Determine the (X, Y) coordinate at the center of the cell enclosing the given text.  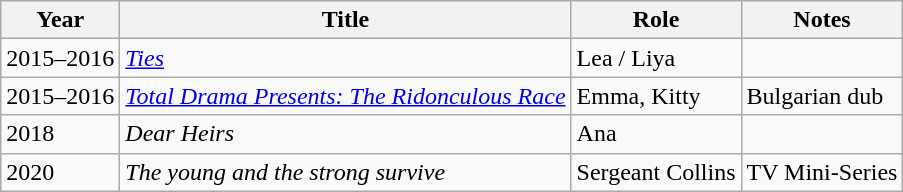
The young and the strong survive (346, 172)
2020 (60, 172)
Notes (822, 20)
Title (346, 20)
Ties (346, 58)
Lea / Liya (656, 58)
Dear Heirs (346, 134)
Bulgarian dub (822, 96)
Year (60, 20)
Role (656, 20)
TV Mini-Series (822, 172)
Sergeant Collins (656, 172)
Total Drama Presents: The Ridonculous Race (346, 96)
2018 (60, 134)
Ana (656, 134)
Emma, Kitty (656, 96)
